Extract the (x, y) coordinate from the center of the cell holding the provided text.  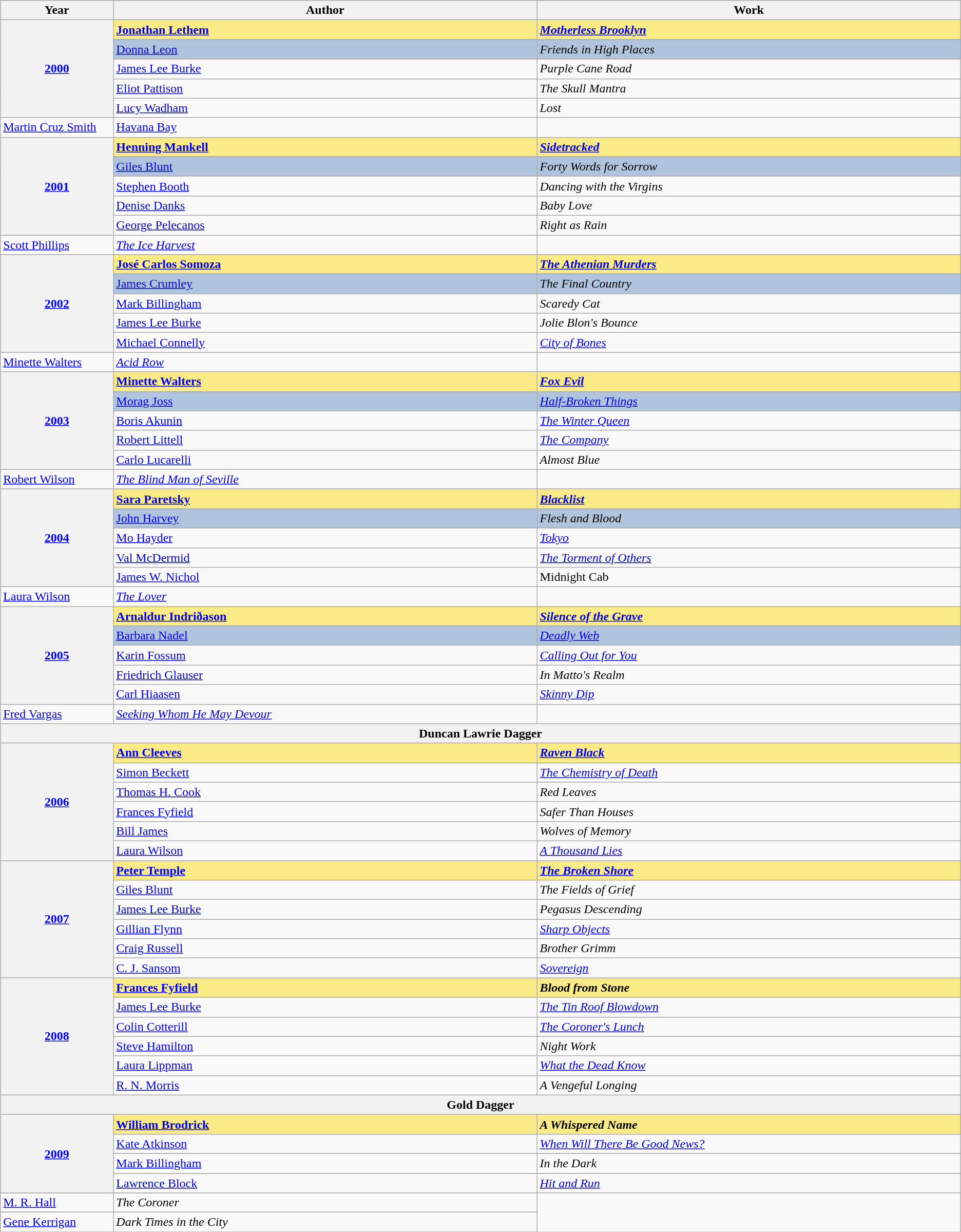
Purple Cane Road (748, 69)
Jonathan Lethem (325, 30)
Scott Phillips (57, 245)
Eliot Pattison (325, 88)
The Chemistry of Death (748, 772)
2001 (57, 186)
Gillian Flynn (325, 929)
Morag Joss (325, 401)
The Winter Queen (748, 421)
2000 (57, 69)
Mo Hayder (325, 538)
Sharp Objects (748, 929)
2002 (57, 304)
Tokyo (748, 538)
The Coroner (325, 1203)
In Matto's Realm (748, 675)
Pegasus Descending (748, 909)
José Carlos Somoza (325, 264)
2004 (57, 538)
Boris Akunin (325, 421)
Martin Cruz Smith (57, 127)
The Ice Harvest (325, 245)
2008 (57, 1036)
The Skull Mantra (748, 88)
Night Work (748, 1046)
Michael Connelly (325, 343)
Duncan Lawrie Dagger (480, 733)
Brother Grimm (748, 949)
In the Dark (748, 1163)
Simon Beckett (325, 772)
Wolves of Memory (748, 831)
Henning Mankell (325, 147)
The Torment of Others (748, 557)
Karin Fossum (325, 655)
Lost (748, 108)
Raven Black (748, 753)
Midnight Cab (748, 577)
The Lover (325, 597)
George Pelecanos (325, 225)
Seeking Whom He May Devour (325, 714)
Thomas H. Cook (325, 792)
Author (325, 10)
2007 (57, 919)
Deadly Web (748, 636)
Blacklist (748, 499)
Barbara Nadel (325, 636)
R. N. Morris (325, 1085)
Friends in High Places (748, 49)
A Thousand Lies (748, 850)
Blood from Stone (748, 988)
Robert Littell (325, 440)
Havana Bay (325, 127)
Jolie Blon's Bounce (748, 323)
Lucy Wadham (325, 108)
Skinny Dip (748, 694)
Val McDermid (325, 557)
Acid Row (325, 362)
2006 (57, 802)
Arnaldur Indriðason (325, 616)
Hit and Run (748, 1183)
Friedrich Glauser (325, 675)
Work (748, 10)
Carl Hiaasen (325, 694)
Kate Atkinson (325, 1144)
Scaredy Cat (748, 304)
Half-Broken Things (748, 401)
Calling Out for You (748, 655)
The Company (748, 440)
Dark Times in the City (325, 1222)
City of Bones (748, 343)
Safer Than Houses (748, 811)
The Final Country (748, 284)
C. J. Sansom (325, 968)
Almost Blue (748, 460)
Sara Paretsky (325, 499)
A Vengeful Longing (748, 1085)
2005 (57, 655)
Bill James (325, 831)
John Harvey (325, 518)
Carlo Lucarelli (325, 460)
The Athenian Murders (748, 264)
The Tin Roof Blowdown (748, 1007)
The Broken Shore (748, 870)
James Crumley (325, 284)
Stephen Booth (325, 186)
Fred Vargas (57, 714)
Baby Love (748, 205)
Robert Wilson (57, 479)
Sidetracked (748, 147)
Denise Danks (325, 205)
Silence of the Grave (748, 616)
Right as Rain (748, 225)
Motherless Brooklyn (748, 30)
Flesh and Blood (748, 518)
The Blind Man of Seville (325, 479)
Colin Cotterill (325, 1027)
Gold Dagger (480, 1105)
The Fields of Grief (748, 890)
James W. Nichol (325, 577)
Gene Kerrigan (57, 1222)
Peter Temple (325, 870)
Fox Evil (748, 382)
Red Leaves (748, 792)
Ann Cleeves (325, 753)
A Whispered Name (748, 1124)
Year (57, 10)
What the Dead Know (748, 1066)
Sovereign (748, 968)
Forty Words for Sorrow (748, 166)
Lawrence Block (325, 1183)
The Coroner's Lunch (748, 1027)
M. R. Hall (57, 1203)
2009 (57, 1153)
Laura Lippman (325, 1066)
2003 (57, 421)
When Will There Be Good News? (748, 1144)
Donna Leon (325, 49)
Dancing with the Virgins (748, 186)
Craig Russell (325, 949)
Steve Hamilton (325, 1046)
William Brodrick (325, 1124)
